Output the (X, Y) coordinate of the center of the cell containing the given text.  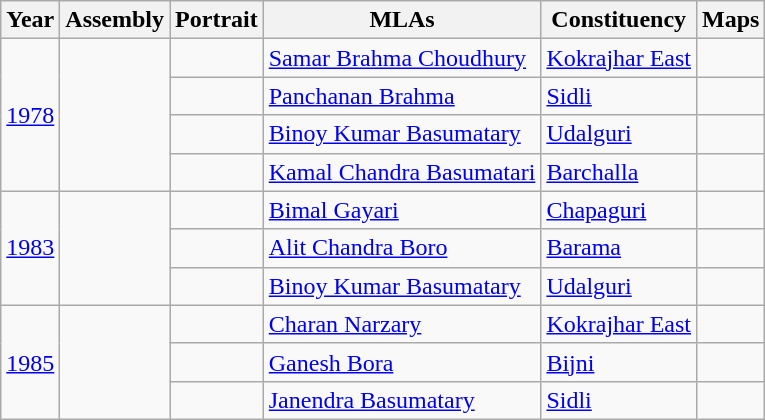
Ganesh Bora (402, 362)
1978 (30, 115)
1985 (30, 362)
Assembly (115, 20)
1983 (30, 248)
Barama (619, 248)
Constituency (619, 20)
Year (30, 20)
Bijni (619, 362)
Portrait (217, 20)
Alit Chandra Boro (402, 248)
Barchalla (619, 172)
MLAs (402, 20)
Janendra Basumatary (402, 400)
Charan Narzary (402, 324)
Kamal Chandra Basumatari (402, 172)
Maps (731, 20)
Bimal Gayari (402, 210)
Panchanan Brahma (402, 96)
Chapaguri (619, 210)
Samar Brahma Choudhury (402, 58)
